For the text-containing cell, return its midpoint in (x, y) coordinate format. 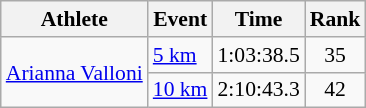
Athlete (74, 19)
2:10:43.3 (258, 90)
10 km (180, 90)
1:03:38.5 (258, 55)
Time (258, 19)
Event (180, 19)
Arianna Valloni (74, 72)
5 km (180, 55)
Rank (336, 19)
35 (336, 55)
42 (336, 90)
